From the cell containing the given text, extract its center point as (X, Y) coordinate. 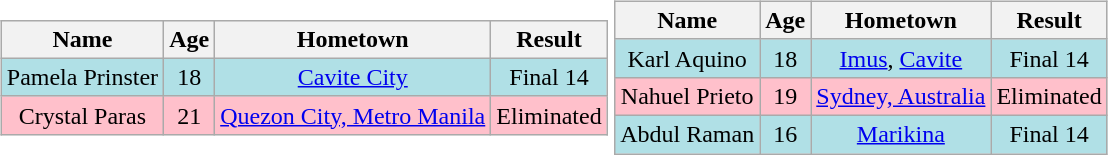
21 (190, 115)
Karl Aquino (688, 58)
Marikina (901, 134)
Imus, Cavite (901, 58)
Pamela Prinster (82, 77)
Sydney, Australia (901, 96)
Cavite City (353, 77)
Crystal Paras (82, 115)
Nahuel Prieto (688, 96)
Abdul Raman (688, 134)
Quezon City, Metro Manila (353, 115)
16 (786, 134)
19 (786, 96)
